Determine the (x, y) coordinate at the center of the cell enclosing the given text.  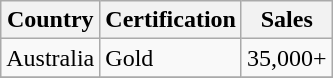
Country (50, 20)
Certification (171, 20)
Gold (171, 58)
Australia (50, 58)
Sales (286, 20)
35,000+ (286, 58)
